Find where the given text appears and provide that cell's center as [x, y] coordinate. 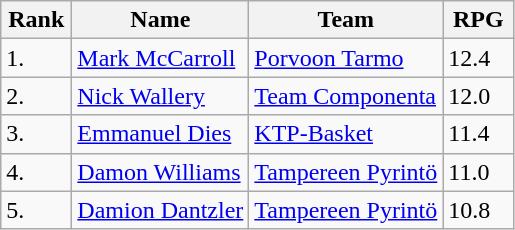
12.0 [478, 96]
Damion Dantzler [160, 210]
5. [36, 210]
4. [36, 172]
Nick Wallery [160, 96]
Damon Williams [160, 172]
Porvoon Tarmo [346, 58]
11.0 [478, 172]
Emmanuel Dies [160, 134]
2. [36, 96]
KTP-Basket [346, 134]
3. [36, 134]
Rank [36, 20]
Team [346, 20]
12.4 [478, 58]
10.8 [478, 210]
Name [160, 20]
11.4 [478, 134]
1. [36, 58]
RPG [478, 20]
Team Componenta [346, 96]
Mark McCarroll [160, 58]
